Detect which cell encompasses the target text, then output its (x, y) center coordinate. 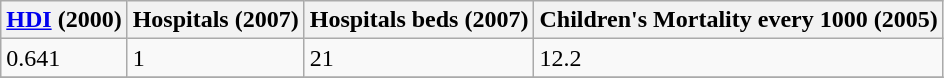
0.641 (64, 58)
HDI (2000) (64, 20)
Hospitals beds (2007) (419, 20)
1 (216, 58)
Hospitals (2007) (216, 20)
21 (419, 58)
12.2 (738, 58)
Children's Mortality every 1000 (2005) (738, 20)
